Extract the (X, Y) coordinate from the center of the cell holding the provided text.  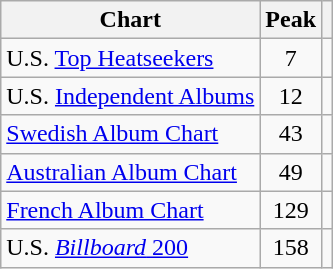
U.S. Top Heatseekers (130, 58)
7 (291, 58)
49 (291, 172)
43 (291, 134)
U.S. Independent Albums (130, 96)
U.S. Billboard 200 (130, 248)
129 (291, 210)
Chart (130, 20)
12 (291, 96)
Peak (291, 20)
158 (291, 248)
Australian Album Chart (130, 172)
French Album Chart (130, 210)
Swedish Album Chart (130, 134)
